Output the [x, y] coordinate of the center of the cell containing the given text.  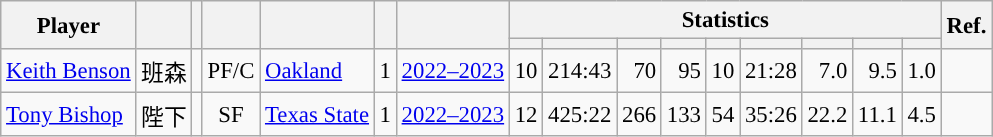
PF/C [230, 71]
266 [640, 115]
4.5 [922, 115]
Statistics [725, 20]
70 [640, 71]
班森 [164, 71]
22.2 [827, 115]
425:22 [580, 115]
214:43 [580, 71]
Tony Bishop [68, 115]
9.5 [878, 71]
Texas State [318, 115]
Keith Benson [68, 71]
21:28 [772, 71]
54 [722, 115]
Oakland [318, 71]
7.0 [827, 71]
12 [526, 115]
陛下 [164, 115]
1.0 [922, 71]
95 [684, 71]
133 [684, 115]
SF [230, 115]
35:26 [772, 115]
Player [68, 25]
Ref. [966, 25]
11.1 [878, 115]
